Return [x, y] of the center of cell containing provided text 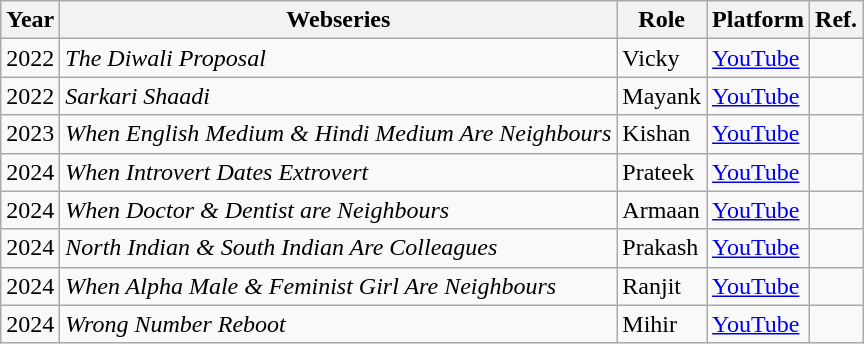
Armaan [662, 210]
Year [30, 20]
Ranjit [662, 286]
Sarkari Shaadi [338, 96]
When Doctor & Dentist are Neighbours [338, 210]
Prateek [662, 172]
Kishan [662, 134]
Role [662, 20]
When Introvert Dates Extrovert [338, 172]
Mihir [662, 324]
Wrong Number Reboot [338, 324]
2023 [30, 134]
Prakash [662, 248]
Vicky [662, 58]
Mayank [662, 96]
Ref. [836, 20]
Webseries [338, 20]
North Indian & South Indian Are Colleagues [338, 248]
When Alpha Male & Feminist Girl Are Neighbours [338, 286]
When English Medium & Hindi Medium Are Neighbours [338, 134]
The Diwali Proposal [338, 58]
Platform [758, 20]
